Output the [x, y] coordinate of the center of the cell containing the given text.  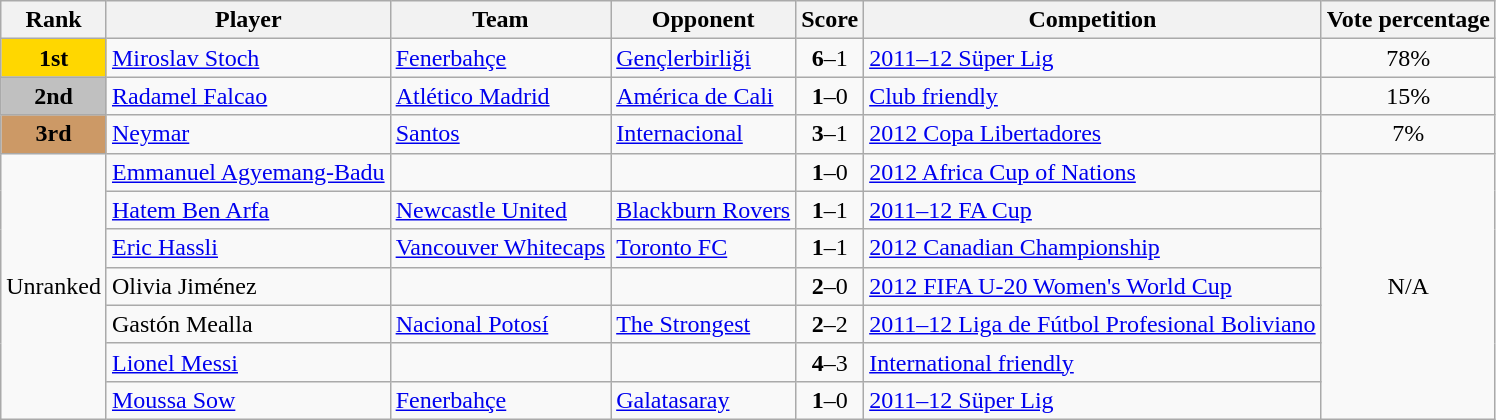
2012 Canadian Championship [1092, 248]
Nacional Potosí [500, 324]
2011–12 FA Cup [1092, 210]
Atlético Madrid [500, 96]
Club friendly [1092, 96]
Santos [500, 134]
2012 Copa Libertadores [1092, 134]
Eric Hassli [248, 248]
Neymar [248, 134]
Newcastle United [500, 210]
Gastón Mealla [248, 324]
6–1 [830, 58]
1st [54, 58]
Miroslav Stoch [248, 58]
2012 FIFA U-20 Women's World Cup [1092, 286]
2012 Africa Cup of Nations [1092, 172]
Lionel Messi [248, 362]
Galatasaray [704, 400]
Unranked [54, 286]
Team [500, 20]
15% [1408, 96]
International friendly [1092, 362]
Competition [1092, 20]
Emmanuel Agyemang-Badu [248, 172]
Player [248, 20]
Internacional [704, 134]
América de Cali [704, 96]
7% [1408, 134]
Vote percentage [1408, 20]
Opponent [704, 20]
2–2 [830, 324]
2–0 [830, 286]
Score [830, 20]
2nd [54, 96]
The Strongest [704, 324]
Rank [54, 20]
3–1 [830, 134]
Toronto FC [704, 248]
Olivia Jiménez [248, 286]
N/A [1408, 286]
Gençlerbirliği [704, 58]
78% [1408, 58]
Vancouver Whitecaps [500, 248]
2011–12 Liga de Fútbol Profesional Boliviano [1092, 324]
Hatem Ben Arfa [248, 210]
Moussa Sow [248, 400]
Blackburn Rovers [704, 210]
Radamel Falcao [248, 96]
4–3 [830, 362]
3rd [54, 134]
